Provide the [x, y] coordinate of the cell's center where the given text is located.  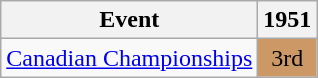
1951 [288, 20]
3rd [288, 58]
Event [130, 20]
Canadian Championships [130, 58]
